For the text-containing cell, return its midpoint in (x, y) coordinate format. 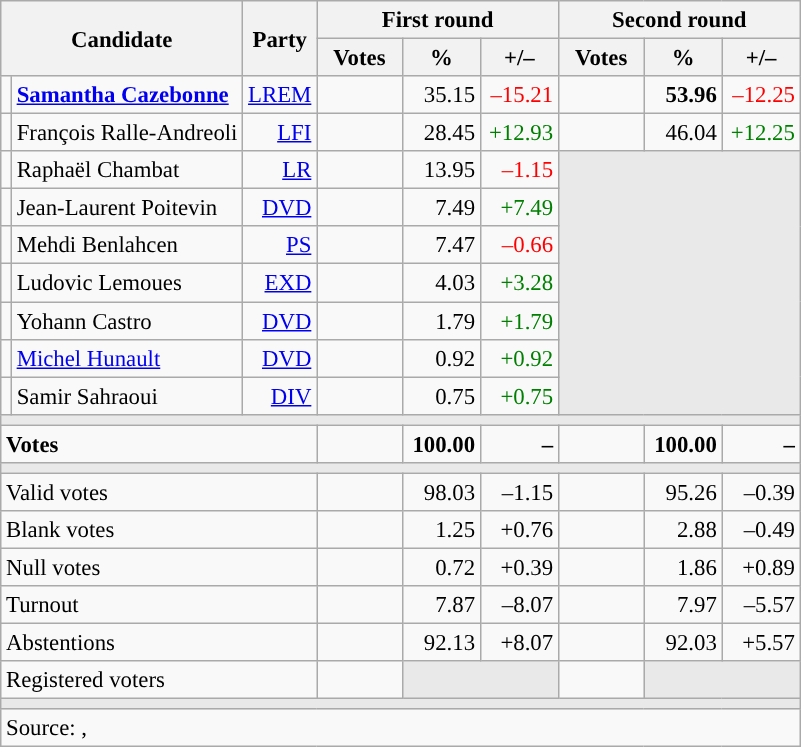
–8.07 (519, 605)
2.88 (683, 530)
Yohann Castro (126, 321)
+1.79 (519, 321)
Abstentions (159, 643)
Second round (679, 20)
7.47 (441, 245)
–0.49 (761, 530)
–12.25 (761, 95)
Ludovic Lemoues (126, 283)
First round (438, 20)
13.95 (441, 170)
0.72 (441, 567)
+0.75 (519, 396)
–0.39 (761, 492)
1.25 (441, 530)
+8.07 (519, 643)
–0.66 (519, 245)
Raphaël Chambat (126, 170)
Registered voters (159, 680)
Candidate (122, 38)
François Ralle-Andreoli (126, 133)
–15.21 (519, 95)
Turnout (159, 605)
92.03 (683, 643)
+3.28 (519, 283)
35.15 (441, 95)
EXD (280, 283)
28.45 (441, 133)
Jean-Laurent Poitevin (126, 208)
Samantha Cazebonne (126, 95)
LR (280, 170)
1.79 (441, 321)
Party (280, 38)
+0.76 (519, 530)
–5.57 (761, 605)
Null votes (159, 567)
7.49 (441, 208)
95.26 (683, 492)
4.03 (441, 283)
7.97 (683, 605)
46.04 (683, 133)
0.75 (441, 396)
PS (280, 245)
1.86 (683, 567)
Source: , (400, 728)
0.92 (441, 358)
Michel Hunault (126, 358)
LFI (280, 133)
+0.89 (761, 567)
92.13 (441, 643)
Mehdi Benlahcen (126, 245)
53.96 (683, 95)
+12.25 (761, 133)
+7.49 (519, 208)
+5.57 (761, 643)
Samir Sahraoui (126, 396)
+12.93 (519, 133)
7.87 (441, 605)
98.03 (441, 492)
LREM (280, 95)
+0.39 (519, 567)
+0.92 (519, 358)
Blank votes (159, 530)
DIV (280, 396)
Valid votes (159, 492)
